Identify which cell holds the provided text, then report its (X, Y) central coordinate. 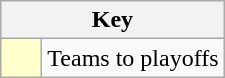
Key (112, 20)
Teams to playoffs (133, 58)
